Provide the [X, Y] coordinate of the cell's center where the given text is located.  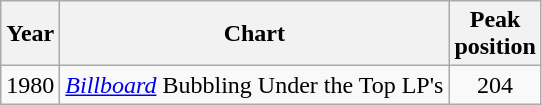
Billboard Bubbling Under the Top LP's [254, 85]
1980 [30, 85]
Year [30, 34]
204 [495, 85]
Chart [254, 34]
Peakposition [495, 34]
